Provide the [X, Y] coordinate of the cell's center where the given text is located.  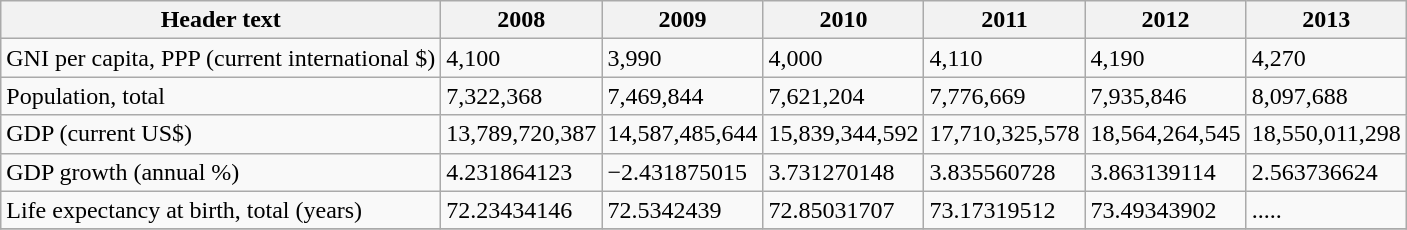
73.49343902 [1166, 210]
3.863139114 [1166, 172]
4,190 [1166, 58]
3.731270148 [844, 172]
2012 [1166, 20]
..... [1326, 210]
7,322,368 [522, 96]
2010 [844, 20]
2009 [682, 20]
7,621,204 [844, 96]
2011 [1004, 20]
4.231864123 [522, 172]
4,100 [522, 58]
15,839,344,592 [844, 134]
72.5342439 [682, 210]
GDP (current US$) [221, 134]
2.563736624 [1326, 172]
Header text [221, 20]
7,469,844 [682, 96]
3.835560728 [1004, 172]
18,564,264,545 [1166, 134]
18,550,011,298 [1326, 134]
Population, total [221, 96]
4,000 [844, 58]
72.85031707 [844, 210]
GDP growth (annual %) [221, 172]
8,097,688 [1326, 96]
−2.431875015 [682, 172]
2013 [1326, 20]
GNI per capita, PPP (current international $) [221, 58]
72.23434146 [522, 210]
4,110 [1004, 58]
14,587,485,644 [682, 134]
7,776,669 [1004, 96]
Life expectancy at birth, total (years) [221, 210]
7,935,846 [1166, 96]
13,789,720,387 [522, 134]
3,990 [682, 58]
4,270 [1326, 58]
73.17319512 [1004, 210]
17,710,325,578 [1004, 134]
2008 [522, 20]
